Identify which cell holds the provided text, then report its (x, y) central coordinate. 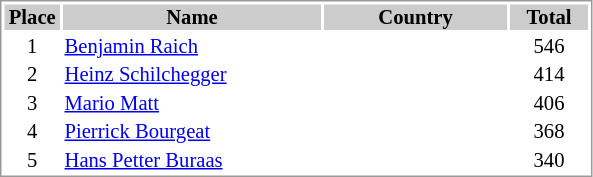
406 (549, 103)
546 (549, 46)
Place (32, 17)
Name (192, 17)
3 (32, 103)
340 (549, 160)
Heinz Schilchegger (192, 75)
1 (32, 46)
5 (32, 160)
Country (416, 17)
4 (32, 131)
Total (549, 17)
2 (32, 75)
Mario Matt (192, 103)
414 (549, 75)
Hans Petter Buraas (192, 160)
Pierrick Bourgeat (192, 131)
368 (549, 131)
Benjamin Raich (192, 46)
